Scan for the cell matching the given text and deliver its (x, y) coordinate at center. 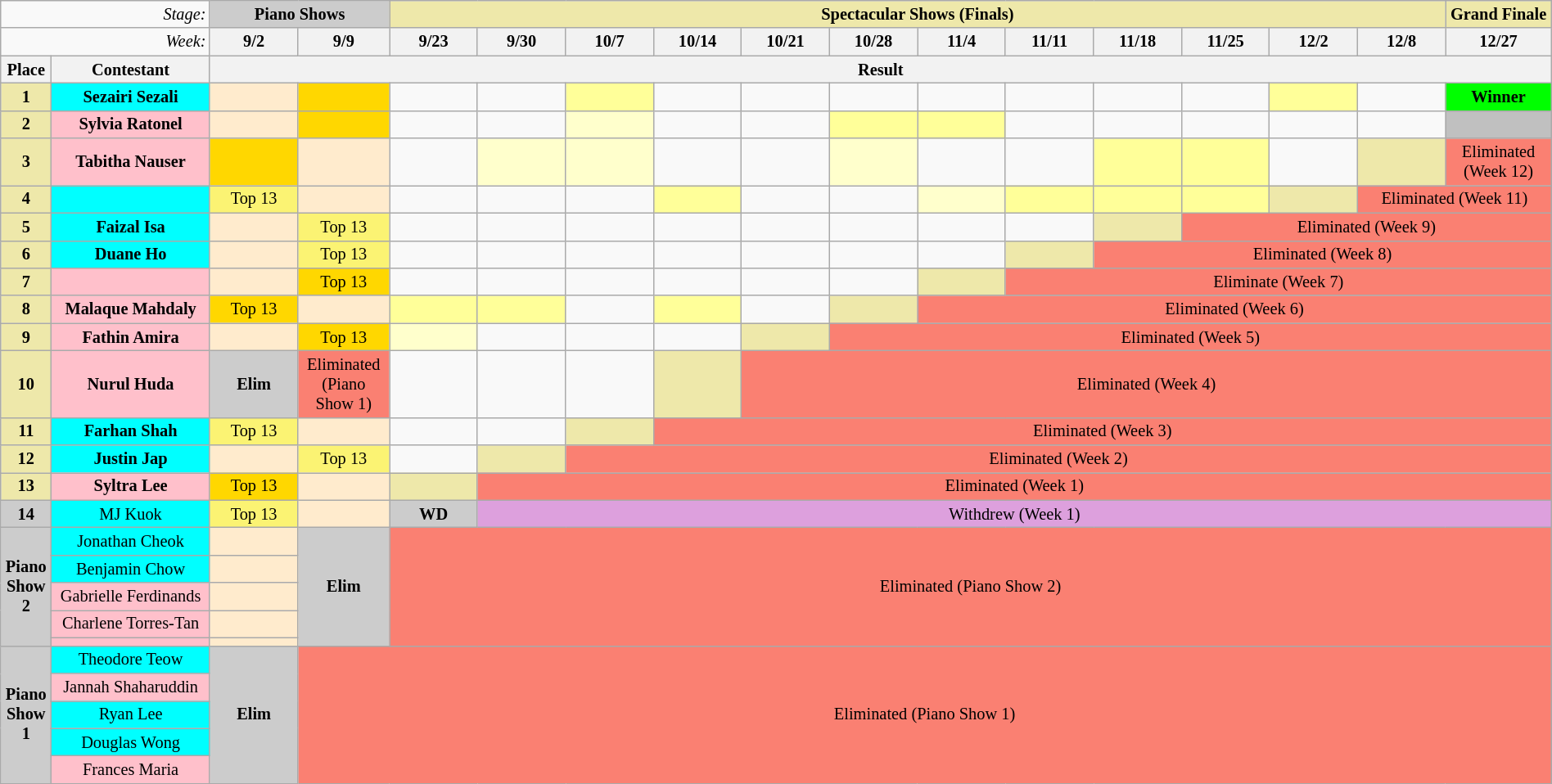
13 (26, 486)
Stage: (106, 14)
MJ Kuok (131, 514)
11/4 (962, 42)
Charlene Torres-Tan (131, 624)
Jannah Shaharuddin (131, 687)
Week: (106, 42)
Frances Maria (131, 769)
11/25 (1225, 42)
Eliminated (Week 6) (1234, 309)
Duane Ho (131, 255)
Sezairi Sezali (131, 97)
Fathin Amira (131, 337)
Eliminated (Week 12) (1498, 162)
12/2 (1314, 42)
Result (881, 70)
7 (26, 282)
Eliminated (Week 11) (1454, 199)
Contestant (131, 70)
Syltra Lee (131, 486)
1 (26, 97)
Winner (1498, 97)
5 (26, 227)
Benjamin Chow (131, 569)
10/7 (610, 42)
9 (26, 337)
4 (26, 199)
Nurul Huda (131, 384)
Tabitha Nauser (131, 162)
9/23 (434, 42)
Eliminated (Week 3) (1102, 431)
Ryan Lee (131, 714)
Sylvia Ratonel (131, 124)
3 (26, 162)
14 (26, 514)
Grand Finale (1498, 14)
Malaque Mahdaly (131, 309)
Justin Jap (131, 459)
10/14 (697, 42)
11 (26, 431)
Faizal Isa (131, 227)
Theodore Teow (131, 660)
Place (26, 70)
12/27 (1498, 42)
9/30 (521, 42)
Eliminated (Piano Show 2) (971, 586)
Eliminated (Week 2) (1058, 459)
Piano Show 1 (26, 714)
Spectacular Shows (Finals) (918, 14)
12 (26, 459)
Douglas Wong (131, 742)
6 (26, 255)
Eliminated (Week 5) (1190, 337)
12/8 (1401, 42)
Piano Show 2 (26, 586)
Eliminated (Week 4) (1146, 384)
11/18 (1138, 42)
8 (26, 309)
10/21 (786, 42)
Withdrew (Week 1) (1014, 514)
9/9 (344, 42)
10/28 (873, 42)
Eliminated (Week 1) (1014, 486)
Eliminated (Week 8) (1323, 255)
Eliminated (Week 9) (1366, 227)
Farhan Shah (131, 431)
10 (26, 384)
Piano Shows (300, 14)
WD (434, 514)
11/11 (1049, 42)
2 (26, 124)
9/2 (254, 42)
Jonathan Cheok (131, 541)
Gabrielle Ferdinands (131, 597)
Eliminate (Week 7) (1279, 282)
